Provide the [X, Y] coordinate of the cell's center where the given text is located.  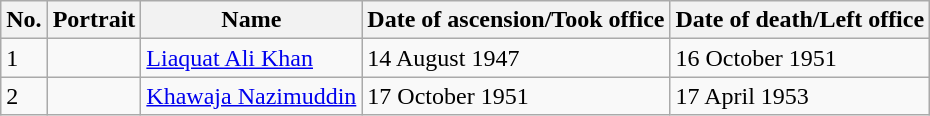
17 April 1953 [800, 96]
Khawaja Nazimuddin [252, 96]
1 [24, 58]
2 [24, 96]
Date of death/Left office [800, 20]
Date of ascension/Took office [516, 20]
Portrait [94, 20]
Name [252, 20]
17 October 1951 [516, 96]
Liaquat Ali Khan [252, 58]
No. [24, 20]
16 October 1951 [800, 58]
14 August 1947 [516, 58]
